Determine the [x, y] coordinate at the center of the cell enclosing the given text.  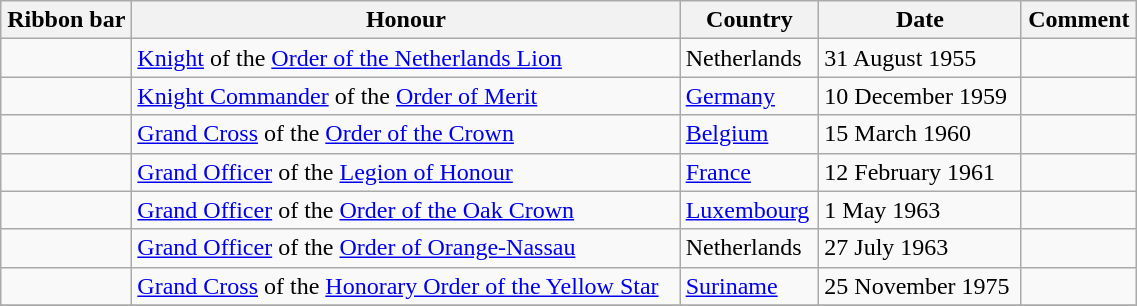
Comment [1079, 20]
Ribbon bar [66, 20]
Grand Cross of the Order of the Crown [406, 134]
Belgium [750, 134]
Country [750, 20]
Suriname [750, 286]
Grand Officer of the Legion of Honour [406, 172]
Date [920, 20]
Grand Cross of the Honorary Order of the Yellow Star [406, 286]
12 February 1961 [920, 172]
Knight Commander of the Order of Merit [406, 96]
31 August 1955 [920, 58]
Luxembourg [750, 210]
Germany [750, 96]
1 May 1963 [920, 210]
25 November 1975 [920, 286]
Grand Officer of the Order of the Oak Crown [406, 210]
Grand Officer of the Order of Orange-Nassau [406, 248]
France [750, 172]
Knight of the Order of the Netherlands Lion [406, 58]
15 March 1960 [920, 134]
Honour [406, 20]
10 December 1959 [920, 96]
27 July 1963 [920, 248]
